Detect which cell encompasses the target text, then output its [X, Y] center coordinate. 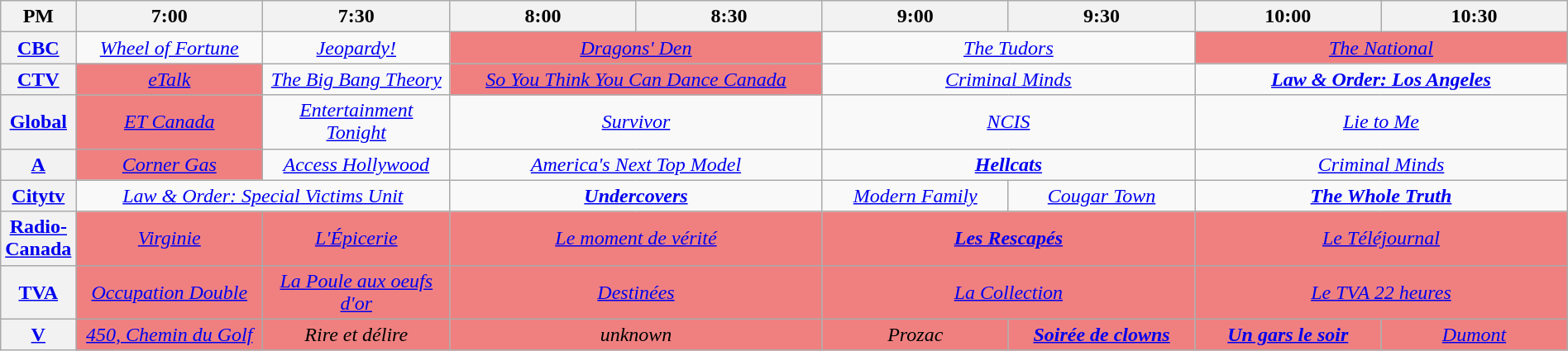
eTalk [170, 79]
The Big Bang Theory [356, 79]
NCIS [1009, 122]
Law & Order: Los Angeles [1381, 79]
Le TVA 22 heures [1381, 292]
8:00 [543, 17]
Survivor [636, 122]
10:00 [1288, 17]
CTV [38, 79]
La Collection [1009, 292]
The Tudors [1009, 48]
Entertainment Tonight [356, 122]
8:30 [729, 17]
Citytv [38, 196]
Prozac [915, 334]
Soirée de clowns [1102, 334]
Hellcats [1009, 164]
Dumont [1474, 334]
Occupation Double [170, 292]
Law & Order: Special Victims Unit [263, 196]
9:30 [1102, 17]
Cougar Town [1102, 196]
La Poule aux oeufs d'or [356, 292]
A [38, 164]
Wheel of Fortune [170, 48]
The National [1381, 48]
Jeopardy! [356, 48]
Le moment de vérité [636, 238]
V [38, 334]
TVA [38, 292]
Access Hollywood [356, 164]
10:30 [1474, 17]
The Whole Truth [1381, 196]
Radio-Canada [38, 238]
CBC [38, 48]
Les Rescapés [1009, 238]
ET Canada [170, 122]
L'Épicerie [356, 238]
7:00 [170, 17]
Destinées [636, 292]
450, Chemin du Golf [170, 334]
Modern Family [915, 196]
Undercovers [636, 196]
So You Think You Can Dance Canada [636, 79]
Dragons' Den [636, 48]
Rire et délire [356, 334]
America's Next Top Model [636, 164]
PM [38, 17]
unknown [636, 334]
9:00 [915, 17]
Le Téléjournal [1381, 238]
Virginie [170, 238]
Global [38, 122]
Corner Gas [170, 164]
Un gars le soir [1288, 334]
Lie to Me [1381, 122]
7:30 [356, 17]
